Provide the [x, y] coordinate of the cell's center where the given text is located.  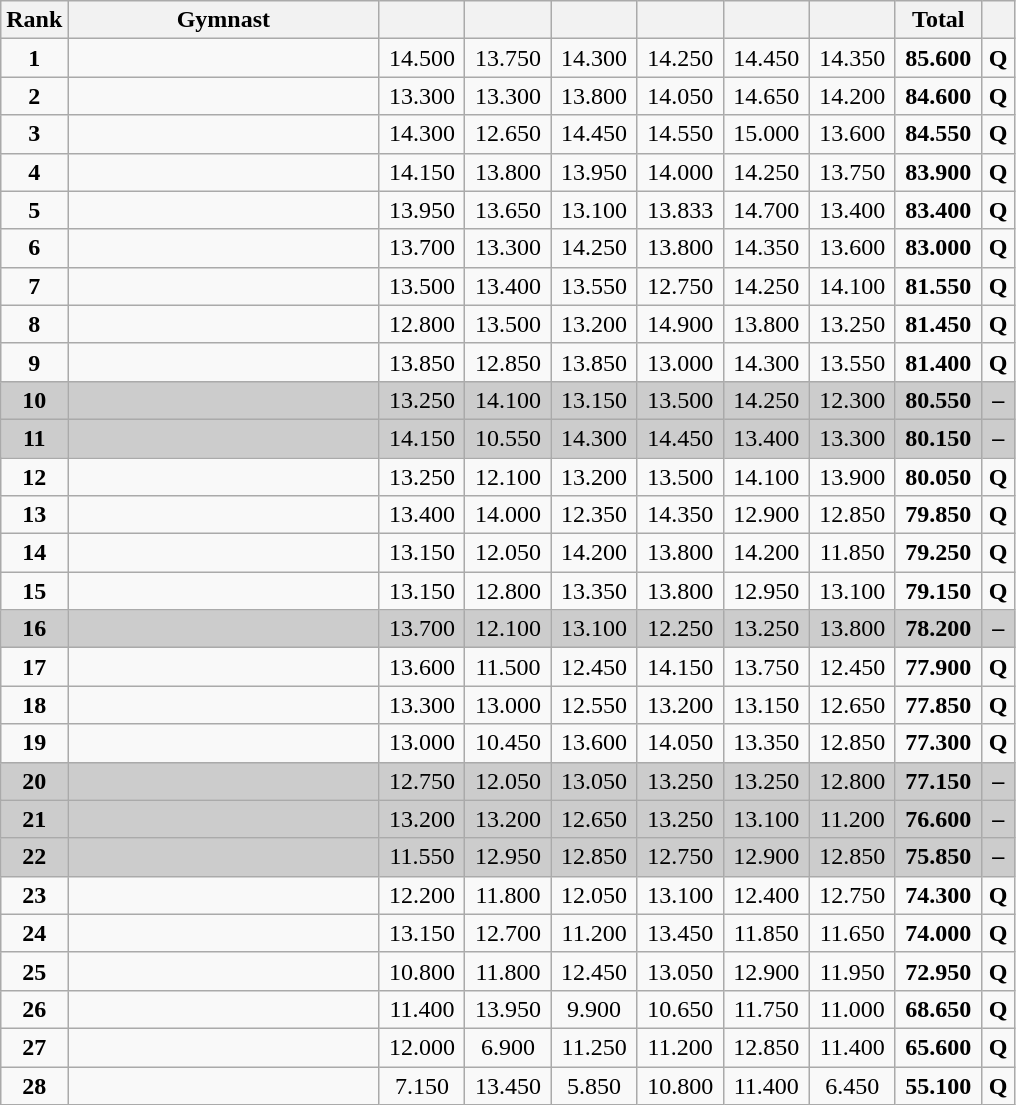
6 [34, 248]
18 [34, 705]
79.150 [938, 591]
80.550 [938, 400]
6.450 [852, 1085]
Rank [34, 20]
14.700 [766, 210]
65.600 [938, 1047]
24 [34, 933]
3 [34, 134]
11.550 [422, 857]
80.150 [938, 438]
27 [34, 1047]
12.550 [594, 705]
79.250 [938, 553]
21 [34, 819]
11.650 [852, 933]
13.833 [680, 210]
23 [34, 895]
7.150 [422, 1085]
10 [34, 400]
76.600 [938, 819]
9.900 [594, 1009]
25 [34, 971]
11 [34, 438]
77.850 [938, 705]
10.550 [508, 438]
14.650 [766, 96]
12.700 [508, 933]
55.100 [938, 1085]
17 [34, 667]
12.300 [852, 400]
11.950 [852, 971]
77.150 [938, 781]
7 [34, 286]
78.200 [938, 629]
13.650 [508, 210]
12.000 [422, 1047]
10.650 [680, 1009]
68.650 [938, 1009]
5 [34, 210]
11.500 [508, 667]
2 [34, 96]
12.250 [680, 629]
9 [34, 362]
6.900 [508, 1047]
84.600 [938, 96]
10.450 [508, 743]
13 [34, 515]
1 [34, 58]
77.900 [938, 667]
79.850 [938, 515]
80.050 [938, 477]
11.250 [594, 1047]
11.000 [852, 1009]
81.400 [938, 362]
22 [34, 857]
20 [34, 781]
85.600 [938, 58]
Total [938, 20]
83.900 [938, 172]
14.550 [680, 134]
15 [34, 591]
13.900 [852, 477]
74.000 [938, 933]
83.400 [938, 210]
16 [34, 629]
75.850 [938, 857]
83.000 [938, 248]
11.750 [766, 1009]
14.900 [680, 324]
Gymnast [224, 20]
14.500 [422, 58]
81.450 [938, 324]
84.550 [938, 134]
8 [34, 324]
19 [34, 743]
15.000 [766, 134]
77.300 [938, 743]
5.850 [594, 1085]
72.950 [938, 971]
26 [34, 1009]
81.550 [938, 286]
28 [34, 1085]
12.350 [594, 515]
12 [34, 477]
12.200 [422, 895]
4 [34, 172]
14 [34, 553]
74.300 [938, 895]
12.400 [766, 895]
